Search for the cell housing the specified text and yield its [x, y] center coordinate. 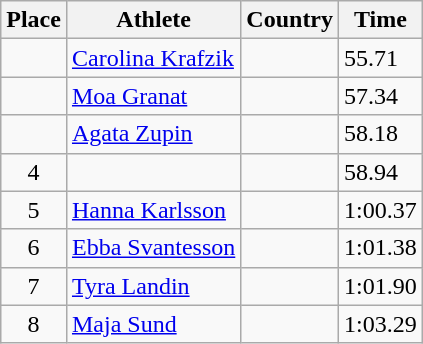
55.71 [381, 58]
Moa Granat [153, 96]
58.94 [381, 172]
1:00.37 [381, 210]
57.34 [381, 96]
Time [381, 20]
6 [34, 248]
7 [34, 286]
1:01.90 [381, 286]
Ebba Svantesson [153, 248]
4 [34, 172]
1:01.38 [381, 248]
Place [34, 20]
8 [34, 324]
1:03.29 [381, 324]
5 [34, 210]
Carolina Krafzik [153, 58]
58.18 [381, 134]
Tyra Landin [153, 286]
Hanna Karlsson [153, 210]
Agata Zupin [153, 134]
Maja Sund [153, 324]
Athlete [153, 20]
Country [290, 20]
